Provide the (X, Y) coordinate of the cell's center where the given text is located.  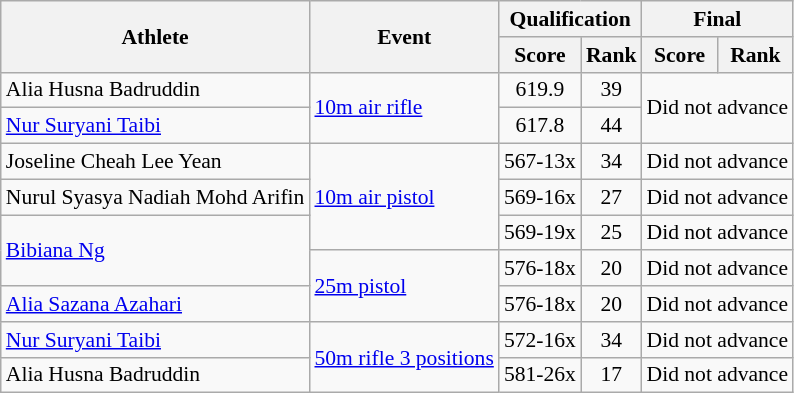
572-16x (540, 340)
39 (612, 90)
Event (404, 36)
50m rifle 3 positions (404, 358)
569-16x (540, 197)
619.9 (540, 90)
17 (612, 375)
Joseline Cheah Lee Yean (156, 162)
Athlete (156, 36)
Bibiana Ng (156, 250)
Alia Sazana Azahari (156, 304)
Nurul Syasya Nadiah Mohd Arifin (156, 197)
617.8 (540, 126)
27 (612, 197)
567-13x (540, 162)
569-19x (540, 233)
Final (717, 19)
10m air rifle (404, 108)
581-26x (540, 375)
25m pistol (404, 286)
10m air pistol (404, 198)
Qualification (570, 19)
44 (612, 126)
25 (612, 233)
